Provide the (X, Y) coordinate of the cell's center where the given text is located.  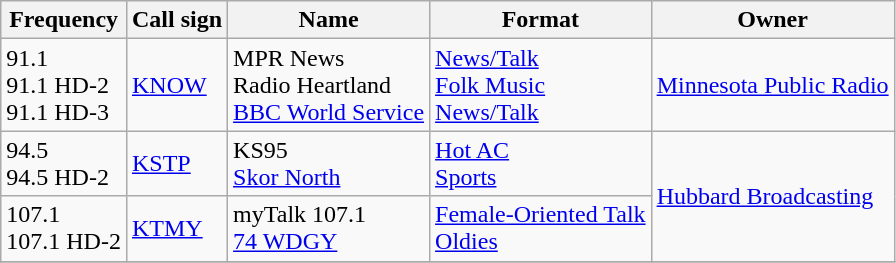
myTalk 107.174 WDGY (329, 228)
Name (329, 20)
Hot ACSports (541, 164)
Format (541, 20)
Frequency (64, 20)
107.1107.1 HD-2 (64, 228)
KTMY (176, 228)
News/TalkFolk MusicNews/Talk (541, 85)
94.5 94.5 HD-2 (64, 164)
Call sign (176, 20)
KSTP (176, 164)
91.191.1 HD-291.1 HD-3 (64, 85)
Owner (772, 20)
KS95Skor North (329, 164)
KNOW (176, 85)
Minnesota Public Radio (772, 85)
MPR NewsRadio HeartlandBBC World Service (329, 85)
Hubbard Broadcasting (772, 196)
Female-Oriented TalkOldies (541, 228)
